Return (X, Y) of the center of cell containing provided text 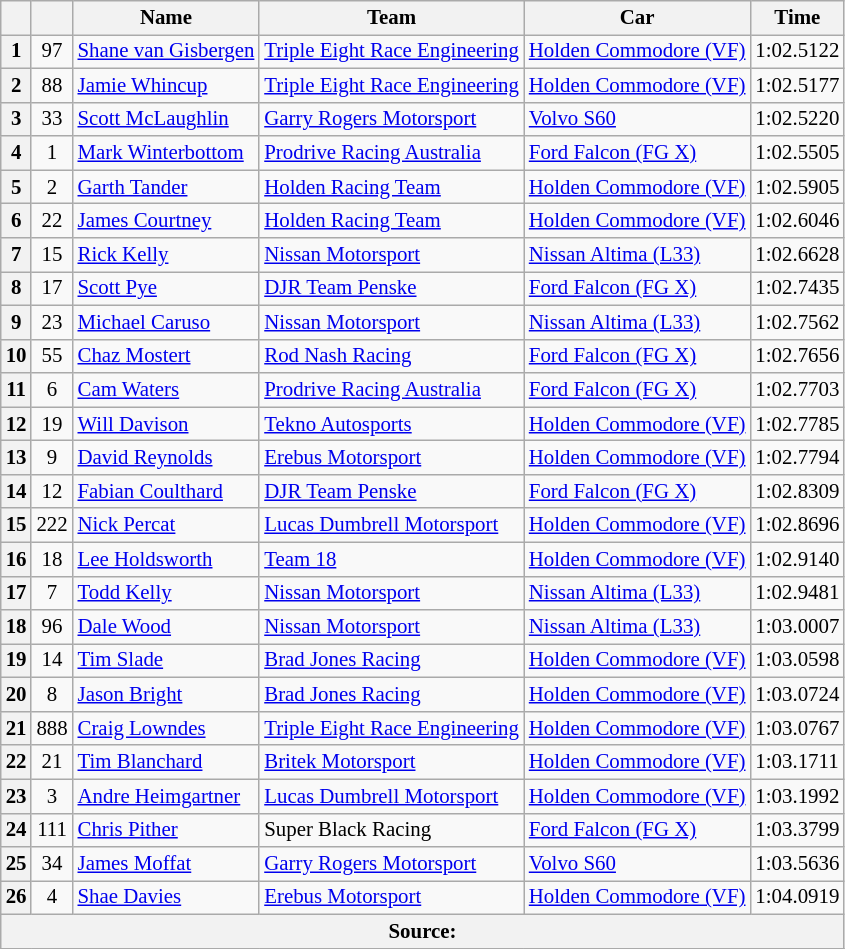
1:02.8309 (797, 491)
Name (166, 18)
1:03.0598 (797, 661)
Time (797, 18)
222 (52, 525)
1:04.0919 (797, 898)
1:03.5636 (797, 864)
97 (52, 51)
1:02.5177 (797, 85)
96 (52, 627)
Garth Tander (166, 187)
Nick Percat (166, 525)
Source: (423, 931)
Dale Wood (166, 627)
1:02.5122 (797, 51)
Mark Winterbottom (166, 153)
Andre Heimgartner (166, 796)
888 (52, 728)
24 (16, 830)
Lee Holdsworth (166, 559)
11 (16, 390)
Shae Davies (166, 898)
Britek Motorsport (392, 762)
James Courtney (166, 221)
Car (638, 18)
1:02.7703 (797, 390)
Will Davison (166, 424)
1:03.1992 (797, 796)
1:03.0767 (797, 728)
25 (16, 864)
5 (16, 187)
1:03.0724 (797, 695)
Tekno Autosports (392, 424)
1:03.1711 (797, 762)
Super Black Racing (392, 830)
Tim Blanchard (166, 762)
1:02.9140 (797, 559)
1:02.7562 (797, 322)
1:02.7656 (797, 356)
1:02.8696 (797, 525)
James Moffat (166, 864)
1:02.6628 (797, 255)
33 (52, 119)
Fabian Coulthard (166, 491)
Tim Slade (166, 661)
111 (52, 830)
88 (52, 85)
Craig Lowndes (166, 728)
26 (16, 898)
1:03.0007 (797, 627)
1:02.7785 (797, 424)
Todd Kelly (166, 593)
1:02.9481 (797, 593)
Scott McLaughlin (166, 119)
Cam Waters (166, 390)
1:03.3799 (797, 830)
Jamie Whincup (166, 85)
Shane van Gisbergen (166, 51)
10 (16, 356)
1:02.5505 (797, 153)
Rod Nash Racing (392, 356)
1:02.5220 (797, 119)
16 (16, 559)
1:02.7435 (797, 288)
Chris Pither (166, 830)
Scott Pye (166, 288)
1:02.6046 (797, 221)
Team 18 (392, 559)
Team (392, 18)
55 (52, 356)
David Reynolds (166, 458)
Chaz Mostert (166, 356)
1:02.7794 (797, 458)
1:02.5905 (797, 187)
20 (16, 695)
34 (52, 864)
Michael Caruso (166, 322)
Jason Bright (166, 695)
13 (16, 458)
Rick Kelly (166, 255)
